From the cell containing the given text, extract its center point as [X, Y] coordinate. 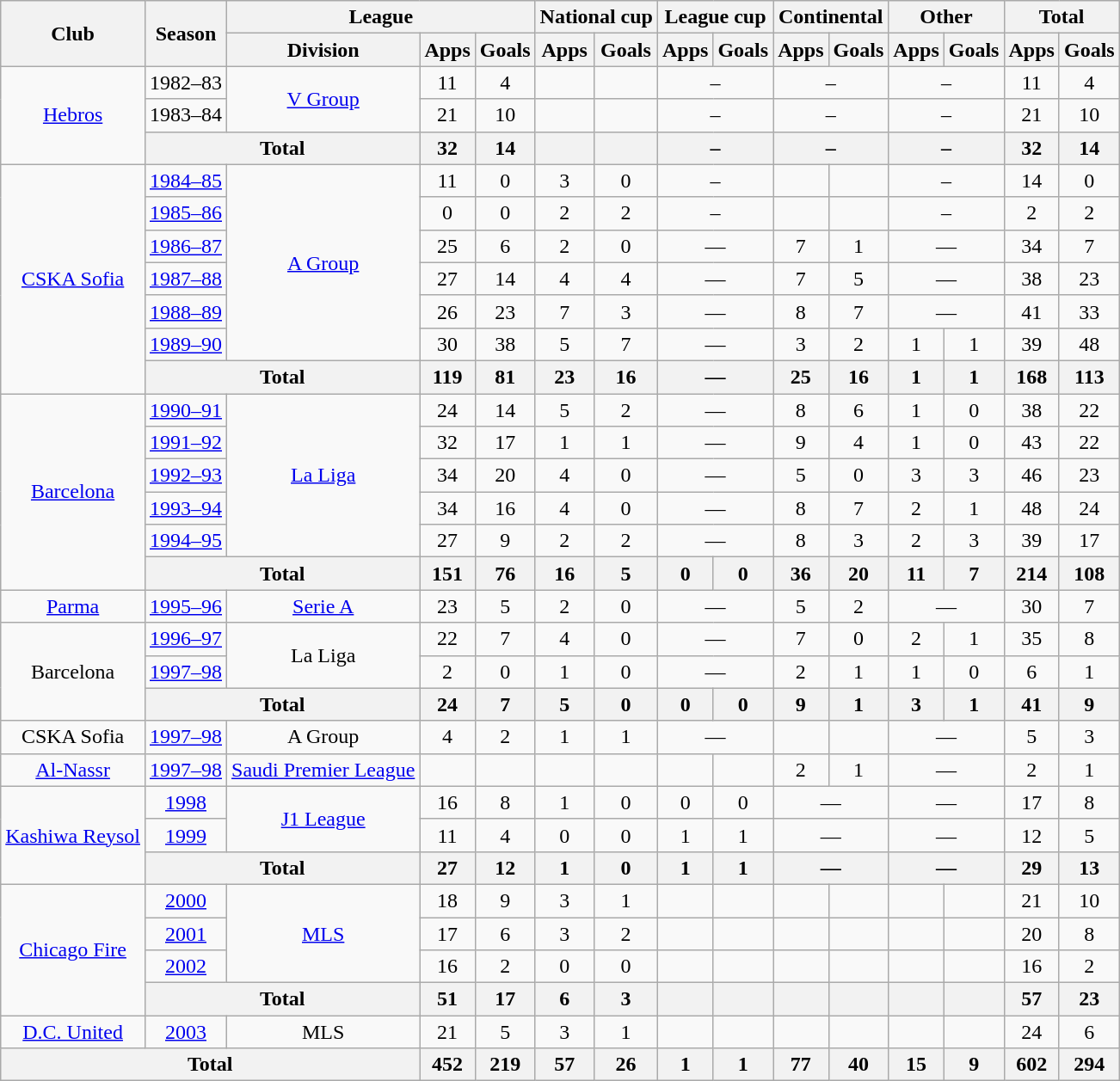
35 [1031, 639]
Club [73, 34]
2001 [186, 933]
29 [1031, 868]
Chicago Fire [73, 949]
13 [1089, 868]
Serie A [323, 606]
Parma [73, 606]
51 [447, 999]
1991–92 [186, 443]
Kashiwa Reysol [73, 835]
League cup [715, 17]
168 [1031, 377]
2000 [186, 900]
1987–88 [186, 279]
1996–97 [186, 639]
Al-Nassr [73, 770]
1990–91 [186, 410]
76 [505, 574]
119 [447, 377]
1983–84 [186, 115]
1999 [186, 835]
Season [186, 34]
81 [505, 377]
Hebros [73, 115]
1984–85 [186, 181]
1986–87 [186, 246]
Division [323, 50]
1985–86 [186, 213]
Other [946, 17]
151 [447, 574]
1988–89 [186, 311]
2002 [186, 967]
219 [505, 1065]
1989–90 [186, 344]
77 [801, 1065]
113 [1089, 377]
2003 [186, 1032]
33 [1089, 311]
Continental [831, 17]
46 [1031, 476]
J1 League [323, 819]
18 [447, 900]
214 [1031, 574]
1982–83 [186, 83]
602 [1031, 1065]
40 [858, 1065]
D.C. United [73, 1032]
15 [916, 1065]
43 [1031, 443]
1998 [186, 802]
V Group [323, 99]
National cup [596, 17]
1992–93 [186, 476]
1994–95 [186, 541]
1993–94 [186, 508]
Saudi Premier League [323, 770]
League [381, 17]
294 [1089, 1065]
452 [447, 1065]
108 [1089, 574]
36 [801, 574]
1995–96 [186, 606]
